Detect which cell encompasses the target text, then output its [X, Y] center coordinate. 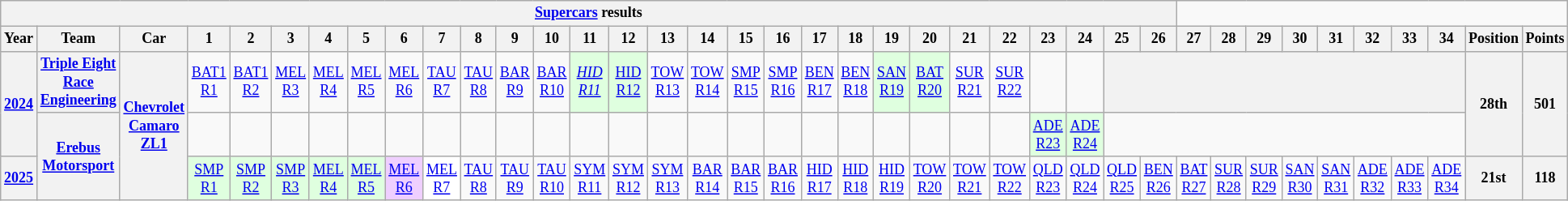
BARR9 [515, 82]
HIDR17 [819, 178]
SMPR15 [746, 82]
16 [783, 39]
30 [1299, 39]
9 [515, 39]
10 [552, 39]
5 [366, 39]
SMPR2 [251, 178]
Triple Eight Race Engineering [78, 82]
SYMR11 [590, 178]
BATR27 [1194, 178]
QLDR25 [1122, 178]
Supercars results [589, 13]
SURR29 [1264, 178]
SYMR13 [667, 178]
TOWR14 [707, 82]
BARR14 [707, 178]
17 [819, 39]
BAT1R1 [209, 82]
ADER23 [1048, 135]
BARR10 [552, 82]
TOWR21 [969, 178]
Erebus Motorsport [78, 156]
20 [929, 39]
28 [1229, 39]
ADER32 [1373, 178]
6 [405, 39]
8 [478, 39]
SANR19 [892, 82]
Points [1545, 39]
28th [1494, 104]
12 [629, 39]
Year [19, 39]
SANR31 [1337, 178]
BATR20 [929, 82]
QLDR23 [1048, 178]
21 [969, 39]
ADER34 [1447, 178]
SURR28 [1229, 178]
15 [746, 39]
18 [856, 39]
27 [1194, 39]
501 [1545, 104]
HIDR18 [856, 178]
SMPR16 [783, 82]
BENR18 [856, 82]
SANR30 [1299, 178]
TOWR13 [667, 82]
13 [667, 39]
Position [1494, 39]
Car [154, 39]
TOWR20 [929, 178]
HIDR19 [892, 178]
2024 [19, 104]
33 [1409, 39]
SURR22 [1010, 82]
21st [1494, 178]
TAUR9 [515, 178]
26 [1159, 39]
22 [1010, 39]
31 [1337, 39]
SURR21 [969, 82]
Team [78, 39]
25 [1122, 39]
MELR7 [442, 178]
14 [707, 39]
2025 [19, 178]
29 [1264, 39]
7 [442, 39]
34 [1447, 39]
3 [291, 39]
1 [209, 39]
ADER33 [1409, 178]
BENR17 [819, 82]
TAUR7 [442, 82]
23 [1048, 39]
QLDR24 [1085, 178]
BENR26 [1159, 178]
SYMR12 [629, 178]
11 [590, 39]
4 [328, 39]
SMPR3 [291, 178]
24 [1085, 39]
TOWR22 [1010, 178]
TAUR10 [552, 178]
MELR3 [291, 82]
ADER24 [1085, 135]
BAT1R2 [251, 82]
Chevrolet Camaro ZL1 [154, 126]
BARR15 [746, 178]
HIDR11 [590, 82]
32 [1373, 39]
2 [251, 39]
SMPR1 [209, 178]
BARR16 [783, 178]
HIDR12 [629, 82]
118 [1545, 178]
19 [892, 39]
